Pinpoint the cell where the given text exists, returning its (X, Y) midpoint coordinate. 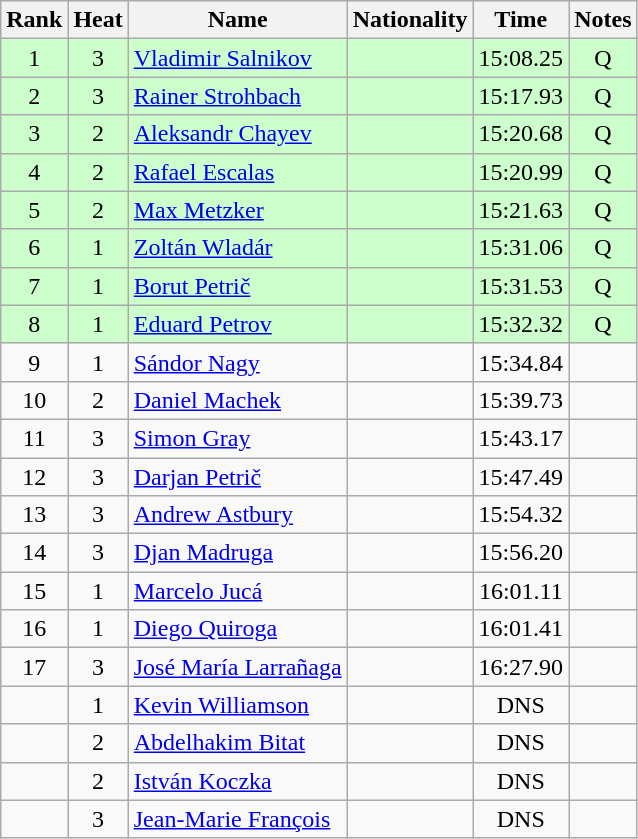
15:20.99 (521, 172)
15:47.49 (521, 477)
José María Larrañaga (238, 667)
Eduard Petrov (238, 324)
Djan Madruga (238, 553)
Diego Quiroga (238, 629)
16:01.11 (521, 591)
15:31.06 (521, 248)
Kevin Williamson (238, 705)
17 (34, 667)
9 (34, 362)
15:54.32 (521, 515)
Vladimir Salnikov (238, 58)
Sándor Nagy (238, 362)
Nationality (410, 20)
15:08.25 (521, 58)
15:21.63 (521, 210)
14 (34, 553)
16:01.41 (521, 629)
15:56.20 (521, 553)
16:27.90 (521, 667)
7 (34, 286)
Marcelo Jucá (238, 591)
4 (34, 172)
13 (34, 515)
Zoltán Wladár (238, 248)
8 (34, 324)
Time (521, 20)
15 (34, 591)
Jean-Marie François (238, 819)
Aleksandr Chayev (238, 134)
István Koczka (238, 781)
Max Metzker (238, 210)
15:31.53 (521, 286)
15:17.93 (521, 96)
Daniel Machek (238, 400)
6 (34, 248)
15:43.17 (521, 438)
12 (34, 477)
15:39.73 (521, 400)
Rafael Escalas (238, 172)
5 (34, 210)
Rank (34, 20)
Notes (603, 20)
15:20.68 (521, 134)
Darjan Petrič (238, 477)
Name (238, 20)
10 (34, 400)
Heat (98, 20)
Abdelhakim Bitat (238, 743)
Simon Gray (238, 438)
15:34.84 (521, 362)
Rainer Strohbach (238, 96)
16 (34, 629)
15:32.32 (521, 324)
Borut Petrič (238, 286)
Andrew Astbury (238, 515)
11 (34, 438)
